Return the (X, Y) coordinate for the center point of the cell that contains the specified text.  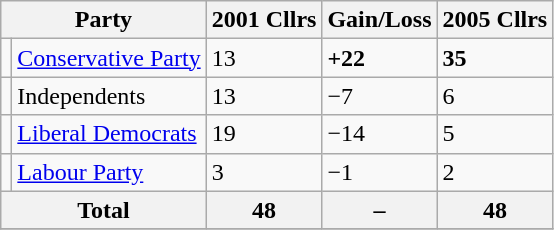
– (380, 210)
3 (264, 172)
+22 (380, 58)
Labour Party (109, 172)
−7 (380, 96)
Gain/Loss (380, 20)
Total (104, 210)
Liberal Democrats (109, 134)
2001 Cllrs (264, 20)
6 (495, 96)
Party (104, 20)
5 (495, 134)
−1 (380, 172)
−14 (380, 134)
2005 Cllrs (495, 20)
Conservative Party (109, 58)
2 (495, 172)
35 (495, 58)
Independents (109, 96)
19 (264, 134)
